Return the [x, y] coordinate for the center point of the cell that contains the specified text.  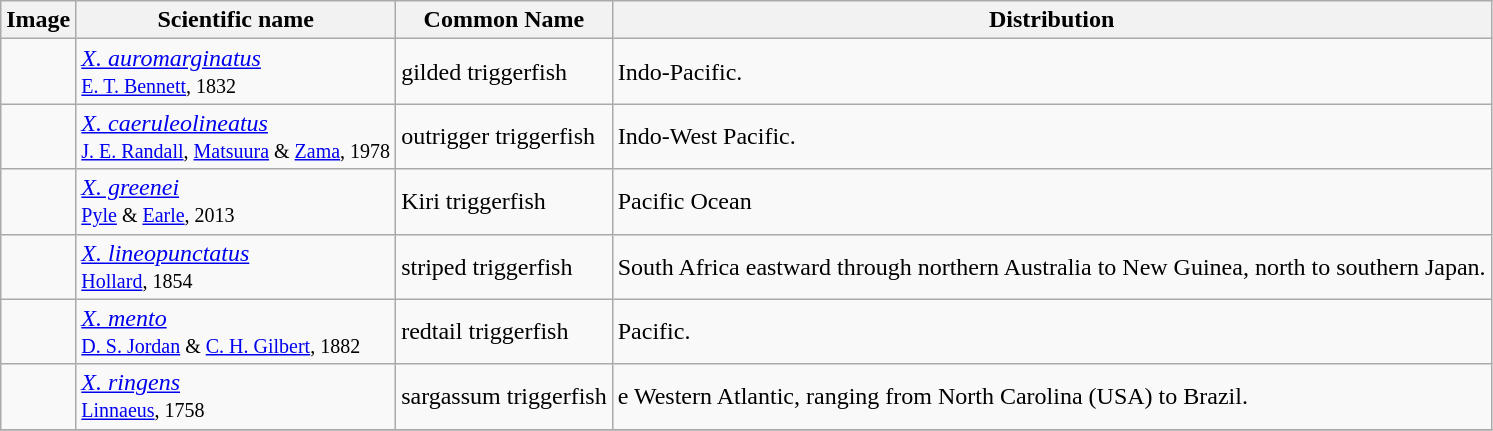
X. lineopunctatusHollard, 1854 [236, 266]
Indo-Pacific. [1052, 72]
Indo-West Pacific. [1052, 136]
redtail triggerfish [504, 332]
sargassum triggerfish [504, 396]
gilded triggerfish [504, 72]
X. ringensLinnaeus, 1758 [236, 396]
South Africa eastward through northern Australia to New Guinea, north to southern Japan. [1052, 266]
X. greeneiPyle & Earle, 2013 [236, 202]
Common Name [504, 20]
X. auromarginatusE. T. Bennett, 1832 [236, 72]
Image [38, 20]
striped triggerfish [504, 266]
Scientific name [236, 20]
e Western Atlantic, ranging from North Carolina (USA) to Brazil. [1052, 396]
Kiri triggerfish [504, 202]
outrigger triggerfish [504, 136]
Pacific Ocean [1052, 202]
Pacific. [1052, 332]
Distribution [1052, 20]
X. caeruleolineatusJ. E. Randall, Matsuura & Zama, 1978 [236, 136]
X. mentoD. S. Jordan & C. H. Gilbert, 1882 [236, 332]
